Provide the [X, Y] coordinate of the cell's center where the given text is located.  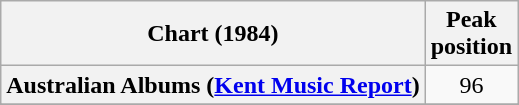
96 [471, 85]
Chart (1984) [213, 34]
Peakposition [471, 34]
Australian Albums (Kent Music Report) [213, 85]
